Provide the (x, y) coordinate of the cell's center where the given text is located.  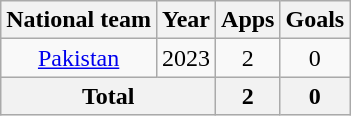
Total (108, 96)
National team (79, 20)
Year (186, 20)
Apps (248, 20)
Pakistan (79, 58)
Goals (315, 20)
2023 (186, 58)
